Find where the given text appears and provide that cell's center as (x, y) coordinate. 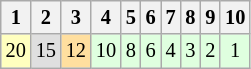
5 (131, 17)
20 (16, 51)
15 (46, 51)
7 (171, 17)
9 (210, 17)
12 (76, 51)
